Capture the cell that displays the provided text and extract its [x, y] central coordinate. 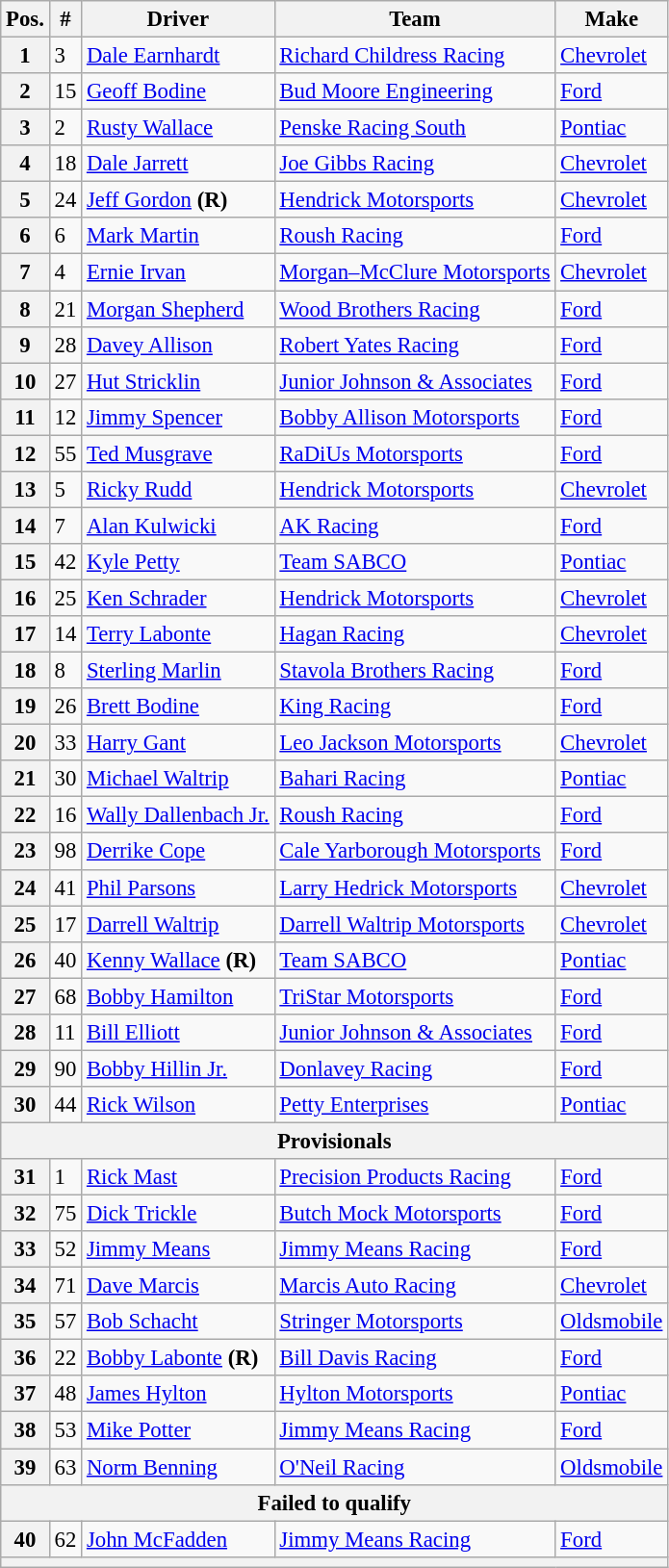
Rick Mast [178, 1177]
AK Racing [415, 526]
68 [65, 996]
42 [65, 562]
Bill Elliott [178, 1033]
Provisionals [335, 1141]
44 [65, 1105]
Michael Waltrip [178, 779]
Leo Jackson Motorsports [415, 743]
62 [65, 1539]
RaDiUs Motorsports [415, 453]
9 [25, 345]
Dave Marcis [178, 1286]
Dick Trickle [178, 1214]
39 [25, 1467]
Petty Enterprises [415, 1105]
71 [65, 1286]
O'Neil Racing [415, 1467]
Harry Gant [178, 743]
Bobby Allison Motorsports [415, 417]
52 [65, 1249]
10 [25, 381]
Penske Racing South [415, 128]
38 [25, 1430]
19 [25, 707]
48 [65, 1395]
Make [612, 19]
Norm Benning [178, 1467]
Mike Potter [178, 1430]
75 [65, 1214]
Cale Yarborough Motorsports [415, 852]
Robert Yates Racing [415, 345]
34 [25, 1286]
Rick Wilson [178, 1105]
53 [65, 1430]
35 [25, 1322]
Larry Hedrick Motorsports [415, 887]
Darrell Waltrip Motorsports [415, 924]
Hagan Racing [415, 634]
Derrike Cope [178, 852]
Donlavey Racing [415, 1068]
23 [25, 852]
Richard Childress Racing [415, 56]
Wood Brothers Racing [415, 309]
Bill Davis Racing [415, 1358]
Butch Mock Motorsports [415, 1214]
Ted Musgrave [178, 453]
Bob Schacht [178, 1322]
31 [25, 1177]
Jeff Gordon (R) [178, 200]
Driver [178, 19]
20 [25, 743]
Ernie Irvan [178, 272]
Dale Jarrett [178, 164]
Hut Stricklin [178, 381]
37 [25, 1395]
Geoff Bodine [178, 91]
Bahari Racing [415, 779]
James Hylton [178, 1395]
Davey Allison [178, 345]
Jimmy Spencer [178, 417]
Stringer Motorsports [415, 1322]
Ken Schrader [178, 598]
13 [25, 490]
29 [25, 1068]
Bobby Hamilton [178, 996]
55 [65, 453]
Bud Moore Engineering [415, 91]
# [65, 19]
Wally Dallenbach Jr. [178, 815]
Bobby Labonte (R) [178, 1358]
Hylton Motorsports [415, 1395]
63 [65, 1467]
Terry Labonte [178, 634]
Bobby Hillin Jr. [178, 1068]
Alan Kulwicki [178, 526]
Kyle Petty [178, 562]
98 [65, 852]
Precision Products Racing [415, 1177]
Kenny Wallace (R) [178, 960]
Pos. [25, 19]
32 [25, 1214]
41 [65, 887]
Mark Martin [178, 236]
Phil Parsons [178, 887]
King Racing [415, 707]
TriStar Motorsports [415, 996]
90 [65, 1068]
Brett Bodine [178, 707]
Sterling Marlin [178, 671]
Darrell Waltrip [178, 924]
Marcis Auto Racing [415, 1286]
Stavola Brothers Racing [415, 671]
57 [65, 1322]
36 [25, 1358]
Jimmy Means [178, 1249]
Team [415, 19]
Morgan–McClure Motorsports [415, 272]
Ricky Rudd [178, 490]
John McFadden [178, 1539]
Rusty Wallace [178, 128]
Morgan Shepherd [178, 309]
Failed to qualify [335, 1503]
Dale Earnhardt [178, 56]
Joe Gibbs Racing [415, 164]
